Find where the given text appears and provide that cell's center as [x, y] coordinate. 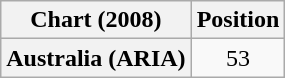
Australia (ARIA) [96, 58]
Position [238, 20]
53 [238, 58]
Chart (2008) [96, 20]
